Scan for the cell matching the given text and deliver its [X, Y] coordinate at center. 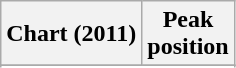
Chart (2011) [72, 34]
Peak position [188, 34]
